Output the [x, y] coordinate of the center of the cell containing the given text.  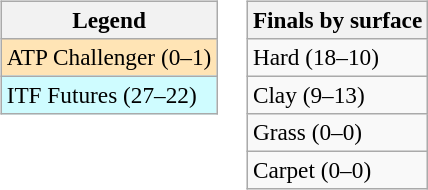
Finals by surface [337, 20]
ITF Futures (27–22) [108, 95]
Clay (9–13) [337, 95]
ATP Challenger (0–1) [108, 57]
Hard (18–10) [337, 57]
Legend [108, 20]
Carpet (0–0) [337, 171]
Grass (0–0) [337, 133]
